Determine the (x, y) coordinate at the center of the cell enclosing the given text.  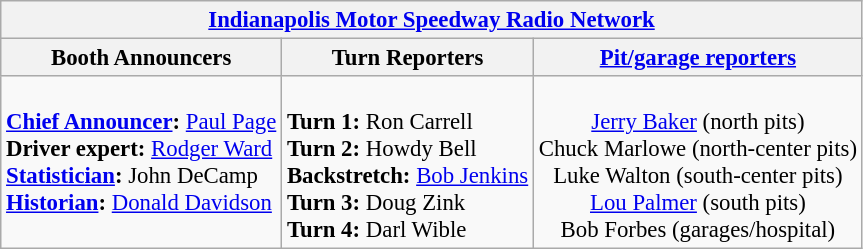
Indianapolis Motor Speedway Radio Network (432, 20)
Pit/garage reporters (698, 58)
Chief Announcer: Paul Page Driver expert: Rodger Ward Statistician: John DeCamp Historian: Donald Davidson (142, 162)
Turn 1: Ron Carrell Turn 2: Howdy Bell Backstretch: Bob Jenkins Turn 3: Doug Zink Turn 4: Darl Wible (408, 162)
Jerry Baker (north pits)Chuck Marlowe (north-center pits)Luke Walton (south-center pits)Lou Palmer (south pits) Bob Forbes (garages/hospital) (698, 162)
Booth Announcers (142, 58)
Turn Reporters (408, 58)
